Extract the [X, Y] coordinate from the center of the cell holding the provided text.  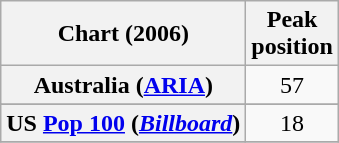
57 [292, 85]
Chart (2006) [124, 34]
Australia (ARIA) [124, 85]
18 [292, 123]
US Pop 100 (Billboard) [124, 123]
Peakposition [292, 34]
